Determine the [x, y] coordinate at the center of the cell enclosing the given text.  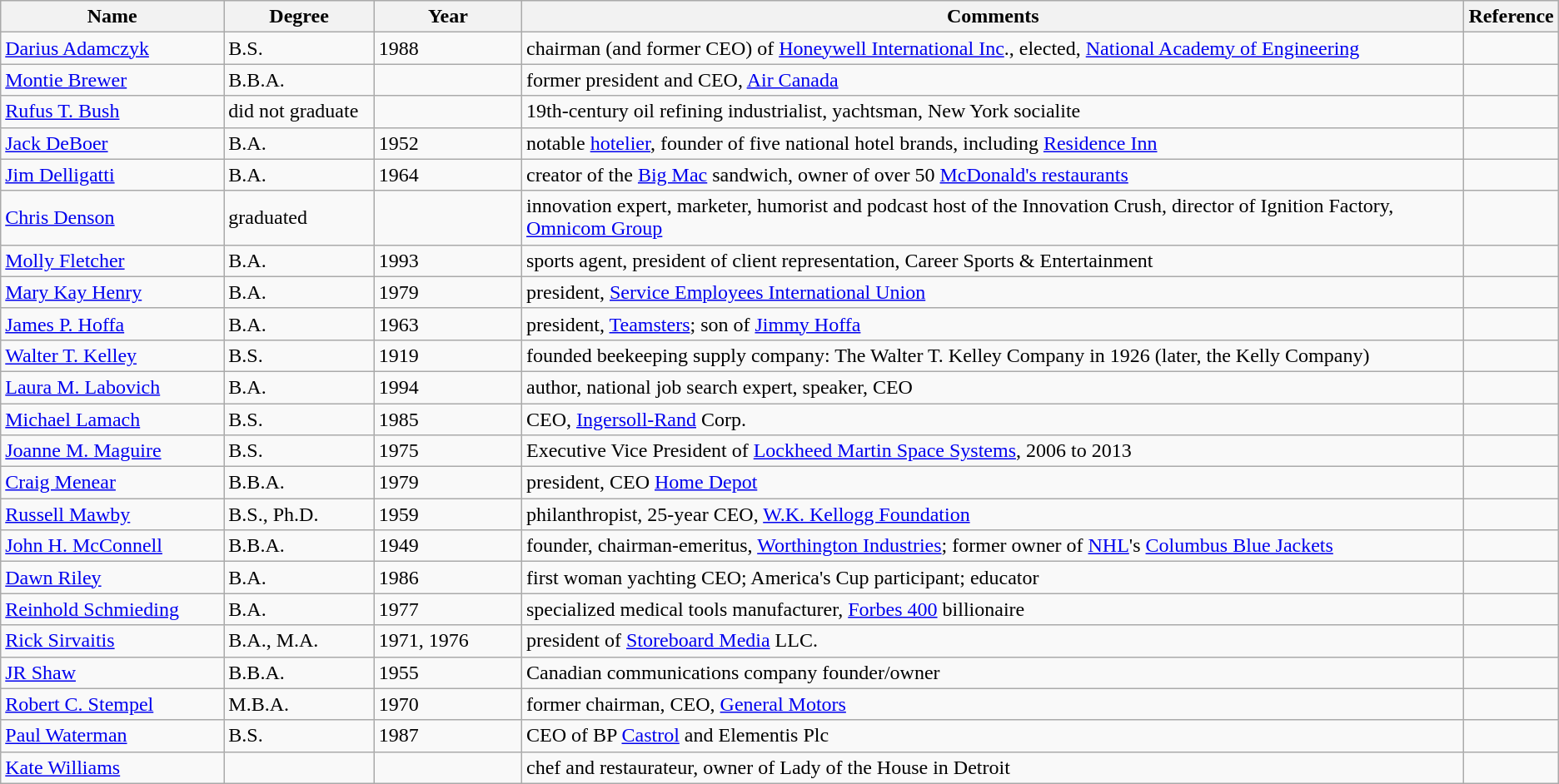
1949 [448, 546]
1993 [448, 261]
1970 [448, 704]
Jim Delligatti [112, 175]
1986 [448, 578]
B.S., Ph.D. [299, 514]
Molly Fletcher [112, 261]
CEO, Ingersoll-Rand Corp. [993, 419]
Craig Menear [112, 483]
specialized medical tools manufacturer, Forbes 400 billionaire [993, 609]
Montie Brewer [112, 80]
Reinhold Schmieding [112, 609]
Degree [299, 17]
Dawn Riley [112, 578]
founder, chairman-emeritus, Worthington Industries; former owner of NHL's Columbus Blue Jackets [993, 546]
1952 [448, 143]
sports agent, president of client representation, Career Sports & Entertainment [993, 261]
1977 [448, 609]
author, national job search expert, speaker, CEO [993, 387]
former president and CEO, Air Canada [993, 80]
Mary Kay Henry [112, 292]
B.A., M.A. [299, 641]
president, Service Employees International Union [993, 292]
1919 [448, 355]
1994 [448, 387]
Paul Waterman [112, 736]
Joanne M. Maguire [112, 451]
Rick Sirvaitis [112, 641]
John H. McConnell [112, 546]
Walter T. Kelley [112, 355]
1975 [448, 451]
Name [112, 17]
Reference [1511, 17]
Year [448, 17]
1985 [448, 419]
Comments [993, 17]
philanthropist, 25-year CEO, W.K. Kellogg Foundation [993, 514]
creator of the Big Mac sandwich, owner of over 50 McDonald's restaurants [993, 175]
Robert C. Stempel [112, 704]
1964 [448, 175]
JR Shaw [112, 672]
Russell Mawby [112, 514]
Executive Vice President of Lockheed Martin Space Systems, 2006 to 2013 [993, 451]
CEO of BP Castrol and Elementis Plc [993, 736]
Chris Denson [112, 218]
1988 [448, 48]
Jack DeBoer [112, 143]
chairman (and former CEO) of Honeywell International Inc., elected, National Academy of Engineering [993, 48]
Canadian communications company founder/owner [993, 672]
19th-century oil refining industrialist, yachtsman, New York socialite [993, 112]
former chairman, CEO, General Motors [993, 704]
founded beekeeping supply company: The Walter T. Kelley Company in 1926 (later, the Kelly Company) [993, 355]
Darius Adamczyk [112, 48]
1959 [448, 514]
president of Storeboard Media LLC. [993, 641]
Laura M. Labovich [112, 387]
graduated [299, 218]
James P. Hoffa [112, 324]
1987 [448, 736]
1971, 1976 [448, 641]
1955 [448, 672]
chef and restaurateur, owner of Lady of the House in Detroit [993, 767]
Kate Williams [112, 767]
notable hotelier, founder of five national hotel brands, including Residence Inn [993, 143]
1963 [448, 324]
Rufus T. Bush [112, 112]
M.B.A. [299, 704]
did not graduate [299, 112]
president, Teamsters; son of Jimmy Hoffa [993, 324]
president, CEO Home Depot [993, 483]
first woman yachting CEO; America's Cup participant; educator [993, 578]
innovation expert, marketer, humorist and podcast host of the Innovation Crush, director of Ignition Factory, Omnicom Group [993, 218]
Michael Lamach [112, 419]
